Output the [X, Y] coordinate of the center of the cell containing the given text.  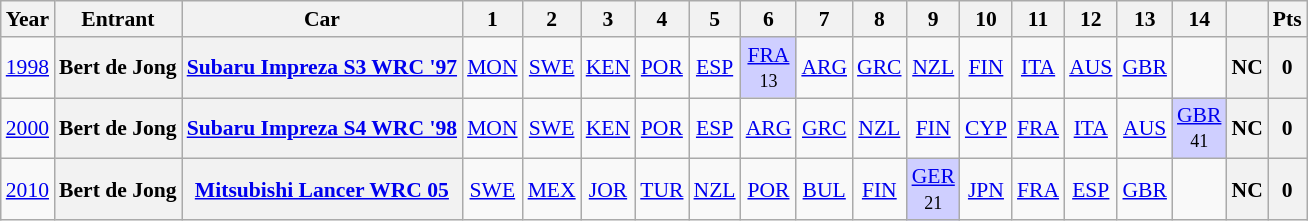
CYP [986, 128]
7 [824, 19]
BUL [824, 190]
3 [608, 19]
10 [986, 19]
JPN [986, 190]
13 [1144, 19]
4 [662, 19]
9 [934, 19]
Entrant [118, 19]
2000 [28, 128]
TUR [662, 190]
FRA13 [769, 68]
GBR41 [1200, 128]
8 [880, 19]
2 [552, 19]
11 [1038, 19]
Subaru Impreza S3 WRC '97 [322, 68]
12 [1090, 19]
MEX [552, 190]
Subaru Impreza S4 WRC '98 [322, 128]
1998 [28, 68]
14 [1200, 19]
5 [715, 19]
GER21 [934, 190]
JOR [608, 190]
Pts [1288, 19]
Car [322, 19]
Year [28, 19]
Mitsubishi Lancer WRC 05 [322, 190]
1 [492, 19]
2010 [28, 190]
6 [769, 19]
